Output the [X, Y] coordinate of the center of the cell containing the given text.  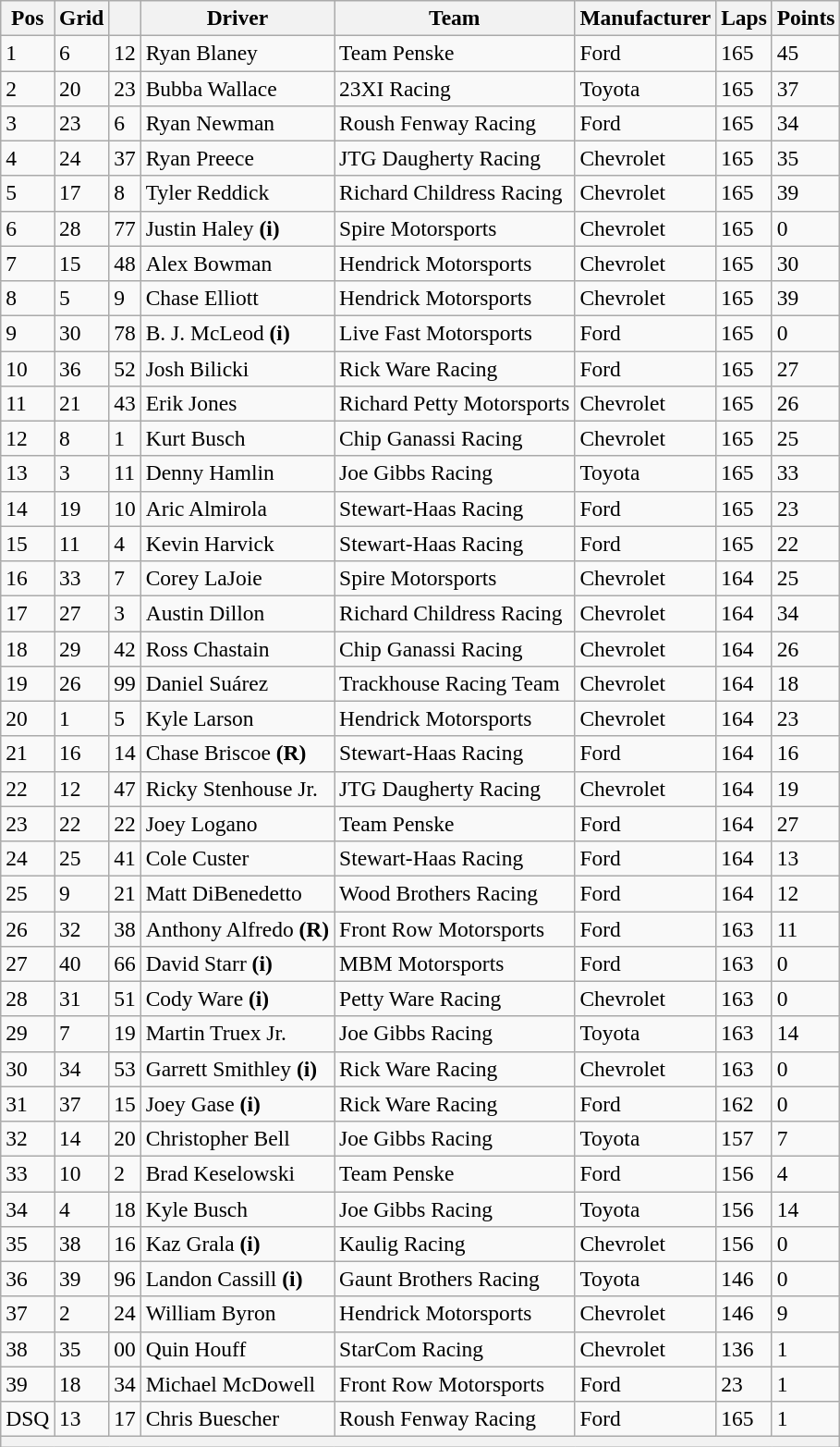
Laps [745, 18]
136 [745, 1349]
48 [125, 264]
53 [125, 1069]
52 [125, 368]
Daniel Suárez [237, 683]
77 [125, 228]
Cole Custer [237, 858]
Cody Ware (i) [237, 999]
David Starr (i) [237, 963]
Chase Briscoe (R) [237, 754]
DSQ [28, 1418]
41 [125, 858]
Denny Hamlin [237, 473]
Brad Keselowski [237, 1173]
Kurt Busch [237, 438]
William Byron [237, 1314]
B. J. McLeod (i) [237, 333]
Ryan Newman [237, 123]
Petty Ware Racing [455, 999]
Aric Almirola [237, 509]
Bubba Wallace [237, 88]
Grid [81, 18]
42 [125, 648]
Joey Gase (i) [237, 1104]
Live Fast Motorsports [455, 333]
Erik Jones [237, 403]
Christopher Bell [237, 1138]
45 [806, 53]
Gaunt Brothers Racing [455, 1279]
Ryan Blaney [237, 53]
157 [745, 1138]
00 [125, 1349]
78 [125, 333]
Manufacturer [645, 18]
23XI Racing [455, 88]
Pos [28, 18]
Chase Elliott [237, 298]
Chris Buescher [237, 1418]
Kevin Harvick [237, 544]
Ricky Stenhouse Jr. [237, 789]
Tyler Reddick [237, 193]
Michael McDowell [237, 1384]
Corey LaJoie [237, 578]
Kyle Larson [237, 718]
47 [125, 789]
Quin Houff [237, 1349]
Anthony Alfredo (R) [237, 928]
Driver [237, 18]
40 [81, 963]
Richard Petty Motorsports [455, 403]
MBM Motorsports [455, 963]
Ross Chastain [237, 648]
99 [125, 683]
Kaz Grala (i) [237, 1244]
43 [125, 403]
Matt DiBenedetto [237, 893]
Team [455, 18]
51 [125, 999]
Garrett Smithley (i) [237, 1069]
Alex Bowman [237, 264]
66 [125, 963]
Kyle Busch [237, 1208]
Points [806, 18]
Martin Truex Jr. [237, 1034]
162 [745, 1104]
StarCom Racing [455, 1349]
Kaulig Racing [455, 1244]
Joey Logano [237, 824]
Wood Brothers Racing [455, 893]
Landon Cassill (i) [237, 1279]
Justin Haley (i) [237, 228]
96 [125, 1279]
Trackhouse Racing Team [455, 683]
Austin Dillon [237, 613]
Ryan Preece [237, 158]
Josh Bilicki [237, 368]
